Determine the [X, Y] coordinate at the center of the cell enclosing the given text.  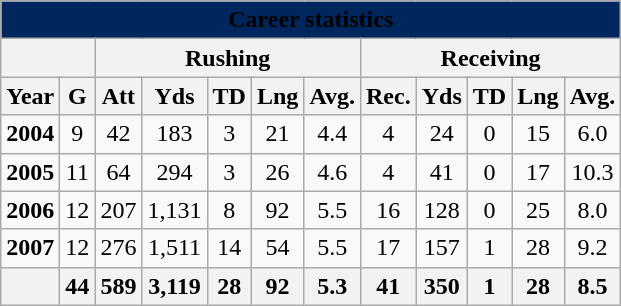
3,119 [174, 286]
Career statistics [311, 20]
14 [229, 248]
G [78, 96]
Att [118, 96]
589 [118, 286]
350 [442, 286]
4.4 [332, 134]
11 [78, 172]
21 [277, 134]
1,131 [174, 210]
54 [277, 248]
44 [78, 286]
183 [174, 134]
276 [118, 248]
294 [174, 172]
25 [538, 210]
207 [118, 210]
15 [538, 134]
2004 [30, 134]
Rec. [388, 96]
8 [229, 210]
26 [277, 172]
6.0 [592, 134]
2007 [30, 248]
5.3 [332, 286]
2005 [30, 172]
4.6 [332, 172]
42 [118, 134]
2006 [30, 210]
1,511 [174, 248]
8.0 [592, 210]
Year [30, 96]
10.3 [592, 172]
9 [78, 134]
24 [442, 134]
157 [442, 248]
16 [388, 210]
9.2 [592, 248]
128 [442, 210]
Rushing [228, 58]
64 [118, 172]
Receiving [490, 58]
8.5 [592, 286]
